Extract the [x, y] coordinate from the center of the cell holding the provided text.  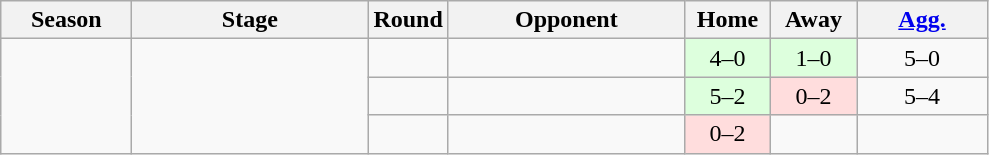
Away [813, 20]
Agg. [922, 20]
Opponent [566, 20]
5–2 [727, 96]
1–0 [813, 58]
4–0 [727, 58]
Round [408, 20]
Season [66, 20]
Home [727, 20]
5–0 [922, 58]
5–4 [922, 96]
Stage [250, 20]
